For the text-containing cell, return its midpoint in [X, Y] coordinate format. 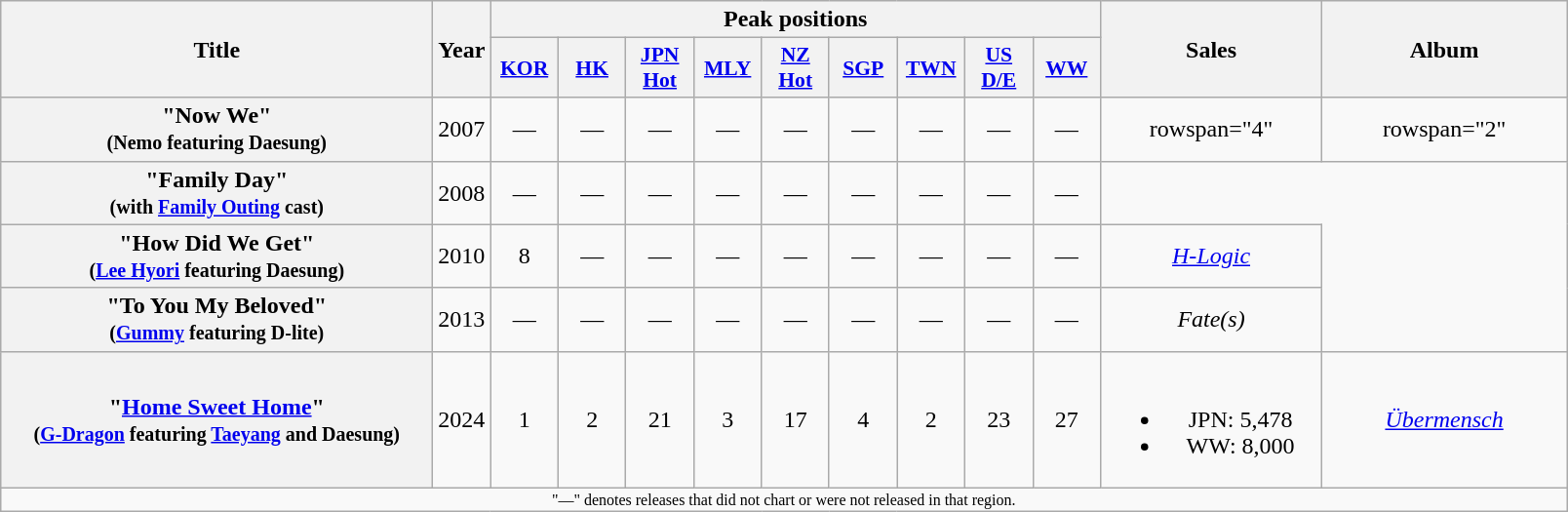
3 [727, 419]
1 [525, 419]
21 [660, 419]
TWN [931, 68]
NZHot [796, 68]
17 [796, 419]
HK [592, 68]
2024 [462, 419]
2013 [462, 320]
"Family Day"(with Family Outing cast) [216, 193]
USD/E [999, 68]
"To You My Beloved"(Gummy featuring D-lite) [216, 320]
Album [1445, 49]
"Now We"(Nemo featuring Daesung) [216, 129]
"How Did We Get"(Lee Hyori featuring Daesung) [216, 256]
H-Logic [1211, 256]
Peak positions [796, 20]
Übermensch [1445, 419]
Title [216, 49]
KOR [525, 68]
Fate(s) [1211, 320]
"—" denotes releases that did not chart or were not released in that region. [784, 499]
"Home Sweet Home"(G-Dragon featuring Taeyang and Daesung) [216, 419]
2007 [462, 129]
2008 [462, 193]
Sales [1211, 49]
JPN: 5,478WW: 8,000 [1211, 419]
2010 [462, 256]
8 [525, 256]
WW [1067, 68]
23 [999, 419]
Year [462, 49]
rowspan="2" [1445, 129]
rowspan="4" [1211, 129]
MLY [727, 68]
27 [1067, 419]
SGP [863, 68]
4 [863, 419]
JPNHot [660, 68]
